For the text-containing cell, return its midpoint in [X, Y] coordinate format. 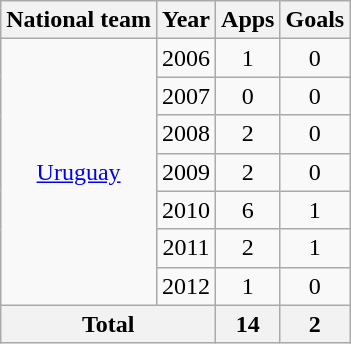
6 [248, 210]
14 [248, 324]
2007 [186, 96]
Apps [248, 20]
2009 [186, 172]
Total [108, 324]
2011 [186, 248]
Year [186, 20]
2008 [186, 134]
2010 [186, 210]
Uruguay [79, 172]
Goals [315, 20]
2012 [186, 286]
2006 [186, 58]
National team [79, 20]
